Extract the [x, y] coordinate from the center of the cell holding the provided text.  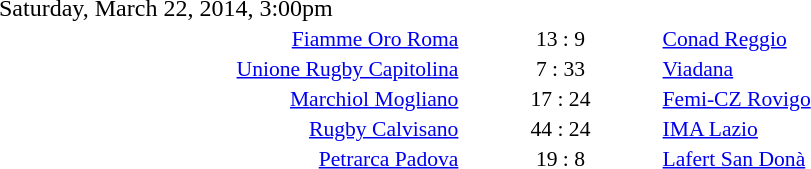
17 : 24 [560, 98]
44 : 24 [560, 128]
7 : 33 [560, 68]
13 : 9 [560, 38]
